Identify which cell holds the provided text, then report its (X, Y) central coordinate. 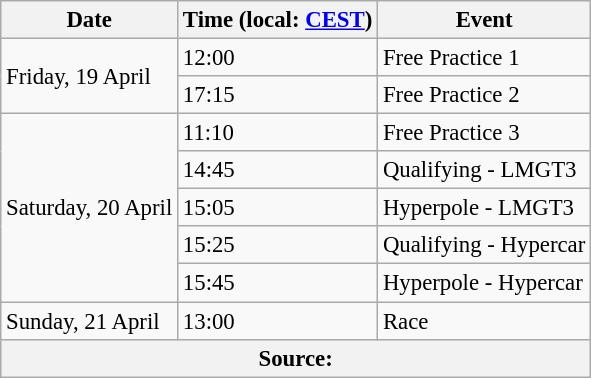
15:05 (278, 208)
12:00 (278, 58)
Race (484, 321)
Date (90, 20)
Time (local: CEST) (278, 20)
Event (484, 20)
Source: (296, 358)
Qualifying - LMGT3 (484, 170)
14:45 (278, 170)
Saturday, 20 April (90, 208)
17:15 (278, 95)
Sunday, 21 April (90, 321)
15:25 (278, 245)
Free Practice 3 (484, 133)
Hyperpole - Hypercar (484, 283)
Qualifying - Hypercar (484, 245)
Hyperpole - LMGT3 (484, 208)
Free Practice 2 (484, 95)
Free Practice 1 (484, 58)
13:00 (278, 321)
15:45 (278, 283)
Friday, 19 April (90, 76)
11:10 (278, 133)
